For the text-containing cell, return its midpoint in [x, y] coordinate format. 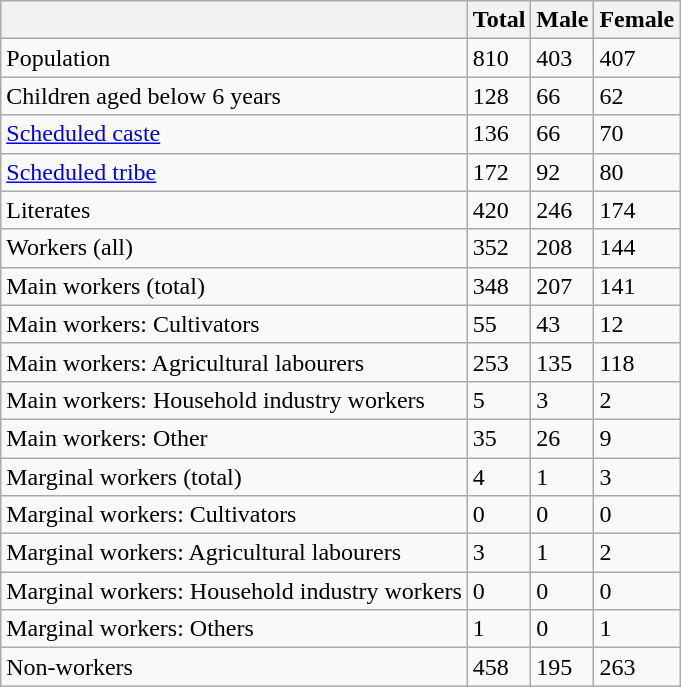
174 [637, 210]
Main workers (total) [234, 286]
70 [637, 134]
208 [562, 248]
246 [562, 210]
4 [499, 477]
Main workers: Other [234, 438]
26 [562, 438]
136 [499, 134]
Children aged below 6 years [234, 96]
80 [637, 172]
Total [499, 20]
420 [499, 210]
Literates [234, 210]
348 [499, 286]
407 [637, 58]
141 [637, 286]
Male [562, 20]
43 [562, 324]
Marginal workers: Cultivators [234, 515]
Main workers: Agricultural labourers [234, 362]
195 [562, 667]
35 [499, 438]
Marginal workers: Agricultural labourers [234, 553]
Main workers: Cultivators [234, 324]
Workers (all) [234, 248]
12 [637, 324]
Main workers: Household industry workers [234, 400]
5 [499, 400]
128 [499, 96]
Female [637, 20]
9 [637, 438]
Scheduled caste [234, 134]
Marginal workers: Household industry workers [234, 591]
55 [499, 324]
92 [562, 172]
Population [234, 58]
352 [499, 248]
810 [499, 58]
135 [562, 362]
458 [499, 667]
263 [637, 667]
118 [637, 362]
Scheduled tribe [234, 172]
253 [499, 362]
Marginal workers (total) [234, 477]
207 [562, 286]
62 [637, 96]
Marginal workers: Others [234, 629]
403 [562, 58]
172 [499, 172]
144 [637, 248]
Non-workers [234, 667]
